Extract the [x, y] coordinate from the center of the cell holding the provided text.  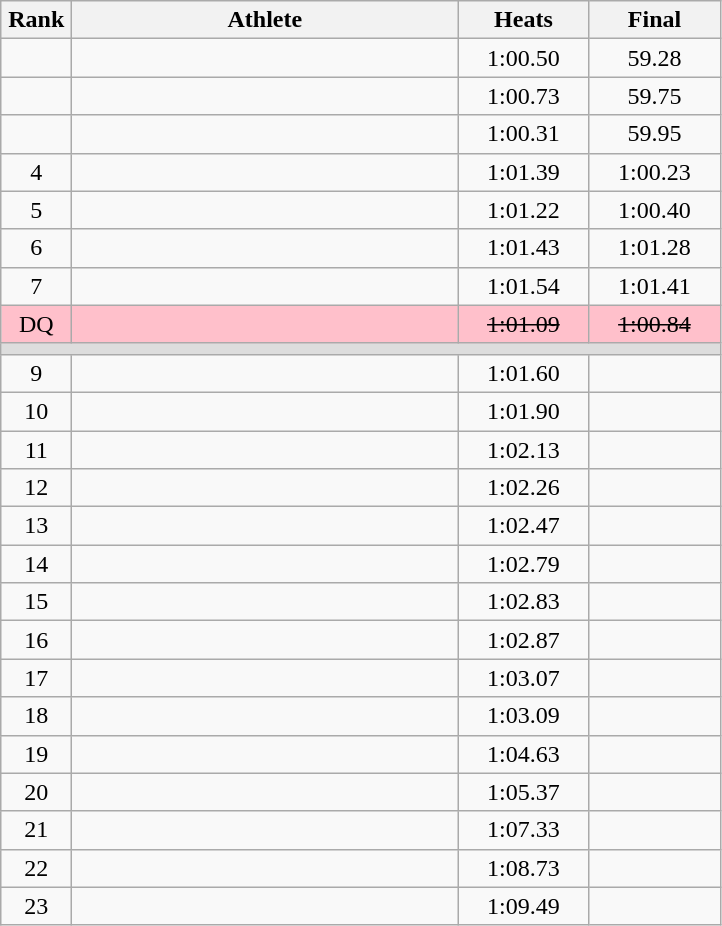
59.28 [654, 58]
1:01.54 [524, 286]
1:01.09 [524, 324]
1:02.87 [524, 640]
Athlete [265, 20]
Heats [524, 20]
19 [36, 754]
1:01.39 [524, 172]
DQ [36, 324]
1:08.73 [524, 868]
18 [36, 716]
1:00.23 [654, 172]
1:01.90 [524, 411]
1:09.49 [524, 906]
1:00.31 [524, 134]
11 [36, 449]
1:02.26 [524, 488]
1:02.13 [524, 449]
16 [36, 640]
5 [36, 210]
1:04.63 [524, 754]
20 [36, 792]
7 [36, 286]
1:01.22 [524, 210]
6 [36, 248]
1:01.60 [524, 373]
1:00.40 [654, 210]
1:03.07 [524, 678]
15 [36, 602]
1:00.73 [524, 96]
Rank [36, 20]
Final [654, 20]
1:01.43 [524, 248]
1:07.33 [524, 830]
59.95 [654, 134]
4 [36, 172]
59.75 [654, 96]
1:02.83 [524, 602]
1:02.47 [524, 526]
1:00.50 [524, 58]
22 [36, 868]
14 [36, 564]
12 [36, 488]
13 [36, 526]
1:02.79 [524, 564]
1:05.37 [524, 792]
1:01.41 [654, 286]
1:03.09 [524, 716]
21 [36, 830]
10 [36, 411]
1:00.84 [654, 324]
17 [36, 678]
9 [36, 373]
1:01.28 [654, 248]
23 [36, 906]
